Find where the given text appears and provide that cell's center as [x, y] coordinate. 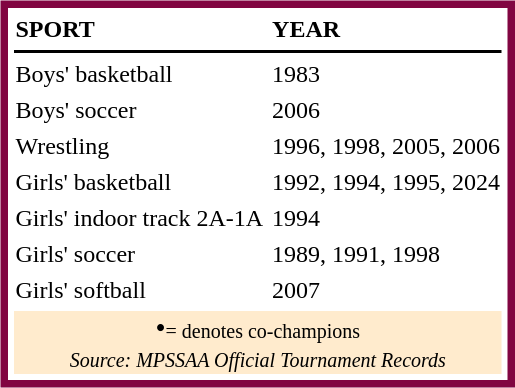
Boys' basketball [140, 74]
•= denotes co-championsSource: MPSSAA Official Tournament Records [258, 342]
YEAR [386, 29]
Girls' basketball [140, 182]
Boys' soccer [140, 110]
1992, 1994, 1995, 2024 [386, 182]
1994 [386, 218]
Wrestling [140, 146]
1983 [386, 74]
Girls' softball [140, 290]
1989, 1991, 1998 [386, 254]
Girls' indoor track 2A-1A [140, 218]
Girls' soccer [140, 254]
SPORT [140, 29]
1996, 1998, 2005, 2006 [386, 146]
2007 [386, 290]
2006 [386, 110]
